Detect which cell encompasses the target text, then output its (x, y) center coordinate. 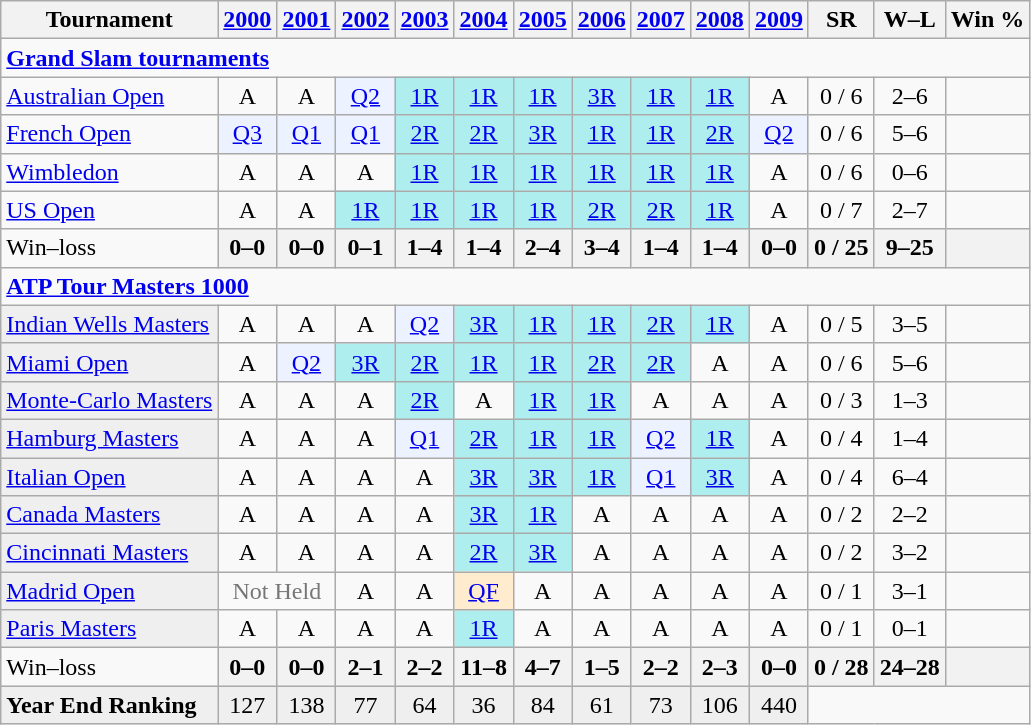
3–1 (910, 591)
US Open (110, 210)
2008 (720, 20)
0 / 3 (841, 400)
2–3 (720, 667)
3–2 (910, 553)
2–1 (366, 667)
11–8 (484, 667)
0–6 (910, 172)
2–6 (910, 96)
0 / 5 (841, 324)
2004 (484, 20)
2007 (660, 20)
84 (542, 705)
ATP Tour Masters 1000 (516, 286)
Indian Wells Masters (110, 324)
Madrid Open (110, 591)
Italian Open (110, 477)
77 (366, 705)
Monte-Carlo Masters (110, 400)
Q3 (248, 134)
2001 (306, 20)
Wimbledon (110, 172)
Hamburg Masters (110, 438)
4–7 (542, 667)
Not Held (277, 591)
QF (484, 591)
0 / 25 (841, 248)
440 (778, 705)
Win % (988, 20)
2–7 (910, 210)
2005 (542, 20)
Paris Masters (110, 629)
2003 (424, 20)
61 (602, 705)
64 (424, 705)
3–4 (602, 248)
French Open (110, 134)
W–L (910, 20)
2–4 (542, 248)
106 (720, 705)
9–25 (910, 248)
Tournament (110, 20)
73 (660, 705)
Australian Open (110, 96)
SR (841, 20)
2006 (602, 20)
1–3 (910, 400)
2000 (248, 20)
0 / 7 (841, 210)
1–5 (602, 667)
Grand Slam tournaments (516, 58)
2002 (366, 20)
127 (248, 705)
36 (484, 705)
138 (306, 705)
Cincinnati Masters (110, 553)
Miami Open (110, 362)
Year End Ranking (110, 705)
3–5 (910, 324)
0 / 28 (841, 667)
2009 (778, 20)
24–28 (910, 667)
6–4 (910, 477)
Canada Masters (110, 515)
